Capture the cell that displays the provided text and extract its (X, Y) central coordinate. 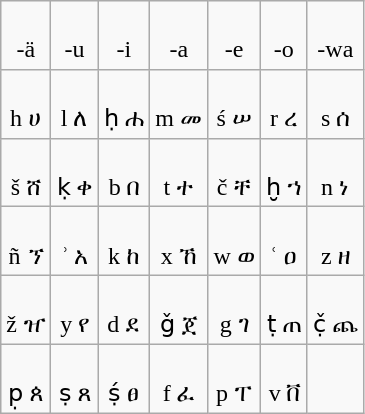
ḥ ሐ (124, 104)
ṣ ጸ (74, 378)
t ተ (179, 172)
p̣ ጰ (26, 378)
y የ (74, 310)
x ኸ (179, 242)
ṣ́ ፀ (124, 378)
-ä (26, 36)
g ገ (234, 310)
v ቨ (284, 378)
-e (234, 36)
ž ዠ (26, 310)
z ዘ (335, 242)
ǧ ጀ (179, 310)
d ደ (124, 310)
p ፐ (234, 378)
ṭ ጠ (284, 310)
ʿ ዐ (284, 242)
č ቸ (234, 172)
ś ሠ (234, 104)
-i (124, 36)
l ለ (74, 104)
k ከ (124, 242)
b በ (124, 172)
-o (284, 36)
ḳ ቀ (74, 172)
n ነ (335, 172)
č̣ ጨ (335, 310)
ḫ ኀ (284, 172)
-wa (335, 36)
-u (74, 36)
m መ (179, 104)
ñ ኘ (26, 242)
s ሰ (335, 104)
-a (179, 36)
h ሀ (26, 104)
w ወ (234, 242)
ʾ አ (74, 242)
š ሸ (26, 172)
r ረ (284, 104)
f ፈ (179, 378)
